Provide the [x, y] coordinate of the cell's center where the given text is located.  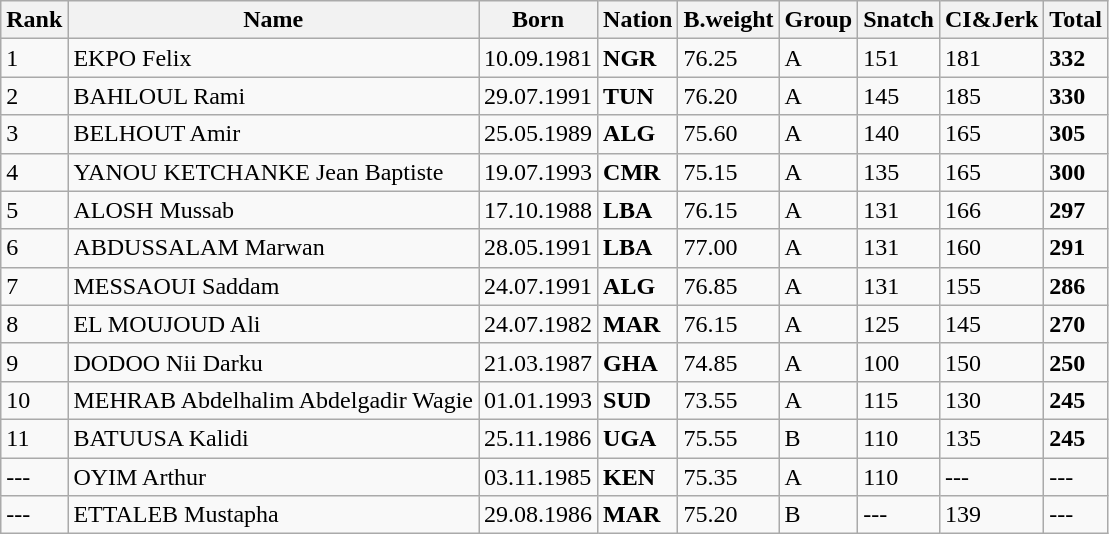
CI&Jerk [991, 20]
Group [818, 20]
ABDUSSALAM Marwan [274, 248]
YANOU KETCHANKE Jean Baptiste [274, 172]
Name [274, 20]
24.07.1991 [538, 286]
286 [1076, 286]
DODOO Nii Darku [274, 362]
75.15 [728, 172]
BELHOUT Amir [274, 134]
9 [34, 362]
75.55 [728, 438]
300 [1076, 172]
28.05.1991 [538, 248]
291 [1076, 248]
181 [991, 58]
75.20 [728, 515]
76.85 [728, 286]
76.25 [728, 58]
330 [1076, 96]
ETTALEB Mustapha [274, 515]
24.07.1982 [538, 324]
160 [991, 248]
01.01.1993 [538, 400]
CMR [638, 172]
10 [34, 400]
8 [34, 324]
MESSAOUI Saddam [274, 286]
150 [991, 362]
7 [34, 286]
166 [991, 210]
75.60 [728, 134]
100 [899, 362]
270 [1076, 324]
Nation [638, 20]
UGA [638, 438]
Snatch [899, 20]
KEN [638, 477]
SUD [638, 400]
4 [34, 172]
2 [34, 96]
25.05.1989 [538, 134]
76.20 [728, 96]
EKPO Felix [274, 58]
125 [899, 324]
6 [34, 248]
3 [34, 134]
Rank [34, 20]
1 [34, 58]
TUN [638, 96]
25.11.1986 [538, 438]
297 [1076, 210]
130 [991, 400]
77.00 [728, 248]
BAHLOUL Rami [274, 96]
139 [991, 515]
75.35 [728, 477]
332 [1076, 58]
NGR [638, 58]
Total [1076, 20]
29.08.1986 [538, 515]
29.07.1991 [538, 96]
11 [34, 438]
185 [991, 96]
155 [991, 286]
B.weight [728, 20]
EL MOUJOUD Ali [274, 324]
Born [538, 20]
73.55 [728, 400]
21.03.1987 [538, 362]
03.11.1985 [538, 477]
MEHRAB Abdelhalim Abdelgadir Wagie [274, 400]
GHA [638, 362]
BATUUSA Kalidi [274, 438]
151 [899, 58]
250 [1076, 362]
19.07.1993 [538, 172]
5 [34, 210]
10.09.1981 [538, 58]
17.10.1988 [538, 210]
ALOSH Mussab [274, 210]
305 [1076, 134]
140 [899, 134]
OYIM Arthur [274, 477]
74.85 [728, 362]
115 [899, 400]
